Find where the given text appears and provide that cell's center as [x, y] coordinate. 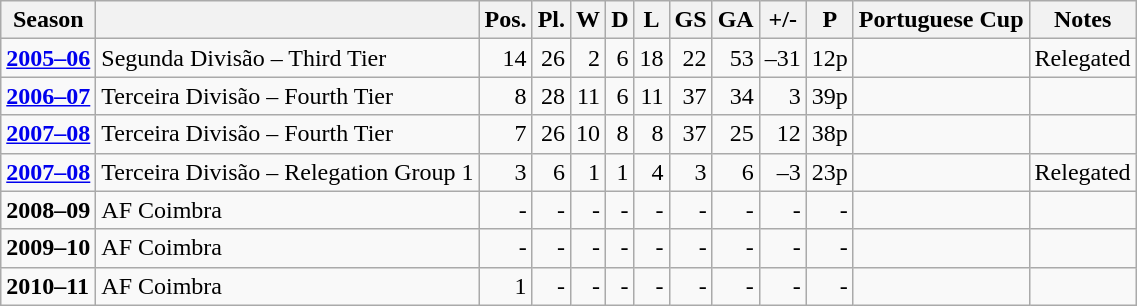
23p [830, 172]
2006–07 [48, 96]
2 [588, 58]
Pl. [551, 20]
–31 [782, 58]
12p [830, 58]
2010–11 [48, 286]
Pos. [506, 20]
28 [551, 96]
7 [506, 134]
Segunda Divisão – Third Tier [288, 58]
34 [736, 96]
GA [736, 20]
Season [48, 20]
–3 [782, 172]
W [588, 20]
39p [830, 96]
10 [588, 134]
GS [690, 20]
Portuguese Cup [941, 20]
D [620, 20]
14 [506, 58]
4 [652, 172]
Notes [1082, 20]
2009–10 [48, 248]
12 [782, 134]
L [652, 20]
18 [652, 58]
22 [690, 58]
2008–09 [48, 210]
P [830, 20]
38p [830, 134]
25 [736, 134]
Terceira Divisão – Relegation Group 1 [288, 172]
+/- [782, 20]
2005–06 [48, 58]
53 [736, 58]
